For the text-containing cell, return its midpoint in [X, Y] coordinate format. 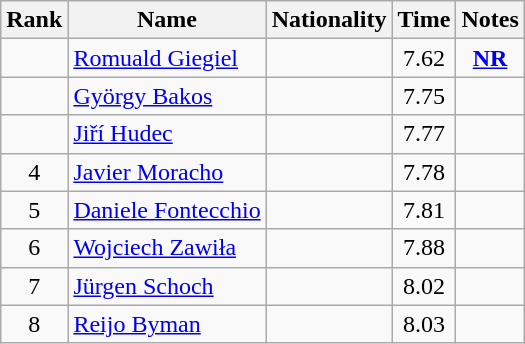
Name [167, 20]
7.75 [424, 96]
NR [490, 58]
Javier Moracho [167, 172]
7.88 [424, 248]
Wojciech Zawiła [167, 248]
Jürgen Schoch [167, 286]
5 [34, 210]
7.62 [424, 58]
4 [34, 172]
Reijo Byman [167, 324]
Rank [34, 20]
Notes [490, 20]
Daniele Fontecchio [167, 210]
7.77 [424, 134]
8 [34, 324]
8.03 [424, 324]
György Bakos [167, 96]
Nationality [329, 20]
7.81 [424, 210]
Romuald Giegiel [167, 58]
Jiří Hudec [167, 134]
Time [424, 20]
6 [34, 248]
8.02 [424, 286]
7.78 [424, 172]
7 [34, 286]
